Extract the (X, Y) coordinate from the center of the cell holding the provided text.  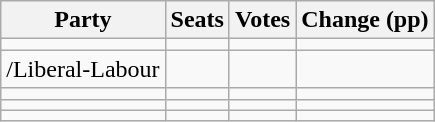
Party (83, 20)
Votes (262, 20)
/Liberal-Labour (83, 69)
Change (pp) (365, 20)
Seats (197, 20)
